Extract the (x, y) coordinate from the center of the cell holding the provided text.  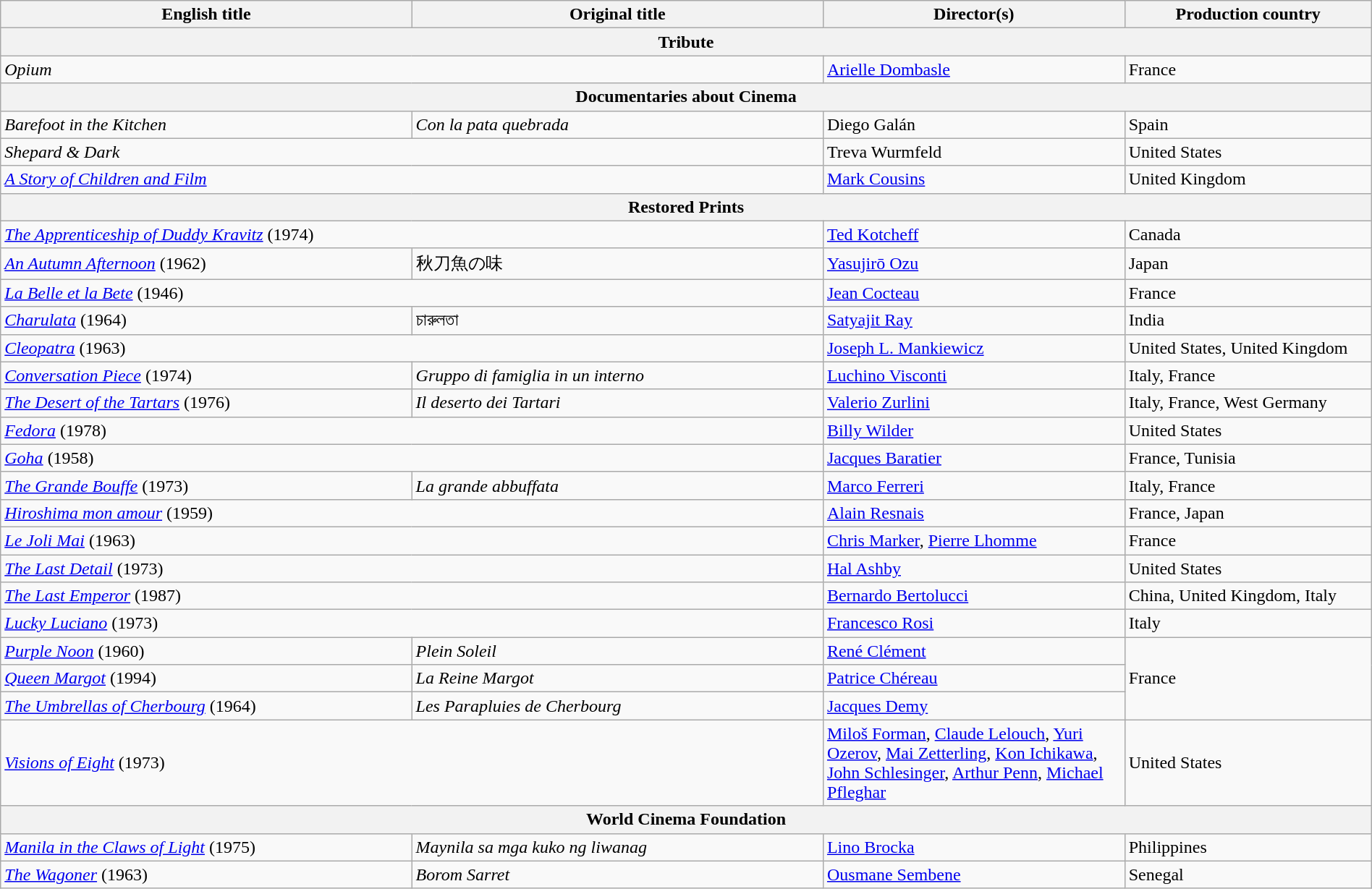
Ousmane Sembene (974, 875)
Diego Galán (974, 124)
Luchino Visconti (974, 375)
René Clément (974, 651)
Barefoot in the Kitchen (206, 124)
Production country (1248, 14)
Joseph L. Mankiewicz (974, 348)
Purple Noon (1960) (206, 651)
The Desert of the Tartars (1976) (206, 403)
The Last Emperor (1987) (412, 596)
An Autumn Afternoon (1962) (206, 263)
Jacques Baratier (974, 458)
Hiroshima mon amour (1959) (412, 513)
秋刀魚の味 (617, 263)
Arielle Dombasle (974, 69)
Manila in the Claws of Light (1975) (206, 847)
Lucky Luciano (1973) (412, 624)
Chris Marker, Pierre Lhomme (974, 540)
La Reine Margot (617, 679)
The Grande Bouffe (1973) (206, 485)
Ted Kotcheff (974, 234)
Goha (1958) (412, 458)
Japan (1248, 263)
Visions of Eight (1973) (412, 762)
Spain (1248, 124)
Canada (1248, 234)
Bernardo Bertolucci (974, 596)
A Story of Children and Film (412, 179)
Lino Brocka (974, 847)
Philippines (1248, 847)
Miloš Forman, Claude Lelouch, Yuri Ozerov, Mai Zetterling, Kon Ichikawa, John Schlesinger, Arthur Penn, Michael Pfleghar (974, 762)
Le Joli Mai (1963) (412, 540)
Jacques Demy (974, 706)
United States, United Kingdom (1248, 348)
United Kingdom (1248, 179)
Francesco Rosi (974, 624)
Restored Prints (686, 207)
Les Parapluies de Cherbourg (617, 706)
Hal Ashby (974, 568)
La Belle et la Bete (1946) (412, 293)
Billy Wilder (974, 430)
France, Japan (1248, 513)
English title (206, 14)
The Last Detail (1973) (412, 568)
Borom Sarret (617, 875)
Mark Cousins (974, 179)
Cleopatra (1963) (412, 348)
Documentaries about Cinema (686, 97)
Gruppo di famiglia in un interno (617, 375)
Fedora (1978) (412, 430)
Director(s) (974, 14)
Maynila sa mga kuko ng liwanag (617, 847)
Satyajit Ray (974, 320)
India (1248, 320)
Charulata (1964) (206, 320)
Il deserto dei Tartari (617, 403)
চারুলতা (617, 320)
The Wagoner (1963) (206, 875)
Con la pata quebrada (617, 124)
France, Tunisia (1248, 458)
Conversation Piece (1974) (206, 375)
Original title (617, 14)
China, United Kingdom, Italy (1248, 596)
Shepard & Dark (412, 152)
Valerio Zurlini (974, 403)
Italy (1248, 624)
The Apprenticeship of Duddy Kravitz (1974) (412, 234)
Italy, France, West Germany (1248, 403)
Plein Soleil (617, 651)
Patrice Chéreau (974, 679)
Opium (412, 69)
Marco Ferreri (974, 485)
Jean Cocteau (974, 293)
The Umbrellas of Cherbourg (1964) (206, 706)
La grande abbuffata (617, 485)
Senegal (1248, 875)
Yasujirō Ozu (974, 263)
Treva Wurmfeld (974, 152)
Tribute (686, 42)
Queen Margot (1994) (206, 679)
World Cinema Foundation (686, 820)
Alain Resnais (974, 513)
